Extract the (x, y) coordinate from the center of the cell holding the provided text.  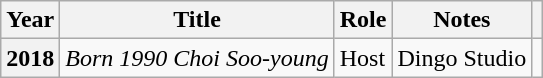
Year (30, 20)
Born 1990 Choi Soo-young (197, 58)
2018 (30, 58)
Dingo Studio (462, 58)
Title (197, 20)
Role (363, 20)
Notes (462, 20)
Host (363, 58)
